Extract the (X, Y) coordinate from the center of the cell holding the provided text.  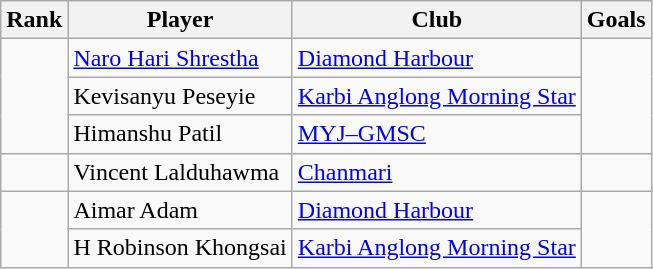
H Robinson Khongsai (180, 248)
Kevisanyu Peseyie (180, 96)
Aimar Adam (180, 210)
Vincent Lalduhawma (180, 172)
Chanmari (436, 172)
Player (180, 20)
Club (436, 20)
Naro Hari Shrestha (180, 58)
Goals (616, 20)
Rank (34, 20)
Himanshu Patil (180, 134)
MYJ–GMSC (436, 134)
